Pinpoint the cell where the given text exists, returning its [X, Y] midpoint coordinate. 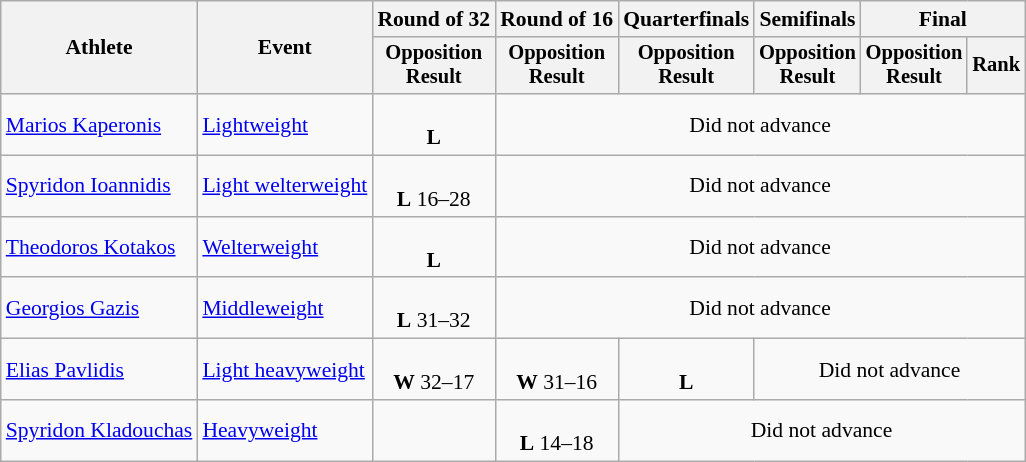
Spyridon Ioannidis [100, 186]
Georgios Gazis [100, 308]
Event [284, 48]
L 14–18 [556, 430]
Quarterfinals [686, 19]
Welterweight [284, 248]
Semifinals [808, 19]
W 32–17 [434, 370]
Round of 16 [556, 19]
Lightweight [284, 124]
Middleweight [284, 308]
Final [943, 19]
Light heavyweight [284, 370]
Light welterweight [284, 186]
Marios Kaperonis [100, 124]
Athlete [100, 48]
Rank [996, 66]
Elias Pavlidis [100, 370]
Heavyweight [284, 430]
W 31–16 [556, 370]
Round of 32 [434, 19]
Theodoros Kotakos [100, 248]
L 16–28 [434, 186]
Spyridon Kladouchas [100, 430]
L 31–32 [434, 308]
